Return (x, y) of the center of cell containing provided text 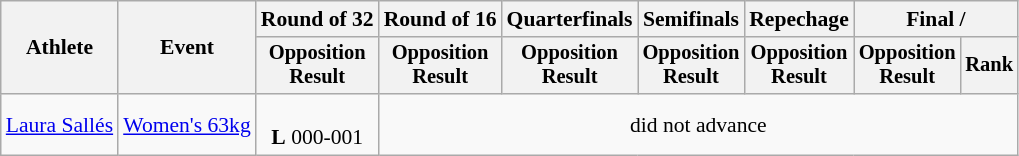
Laura Sallés (60, 124)
Event (187, 48)
Athlete (60, 48)
L 000-001 (318, 124)
Round of 16 (440, 19)
did not advance (698, 124)
Repechage (799, 19)
Rank (989, 66)
Women's 63kg (187, 124)
Quarterfinals (570, 19)
Final / (936, 19)
Semifinals (692, 19)
Round of 32 (318, 19)
